Return (x, y) of the center of cell containing provided text 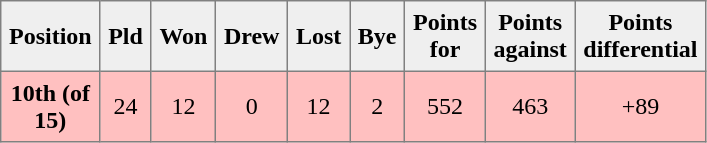
Bye (378, 36)
Won (184, 36)
Drew (252, 36)
0 (252, 106)
Pld (126, 36)
Points for (446, 36)
10th (of 15) (50, 106)
2 (378, 106)
Points against (530, 36)
Lost (319, 36)
463 (530, 106)
24 (126, 106)
Position (50, 36)
552 (446, 106)
+89 (640, 106)
Points differential (640, 36)
